Determine the [X, Y] coordinate at the center of the cell enclosing the given text.  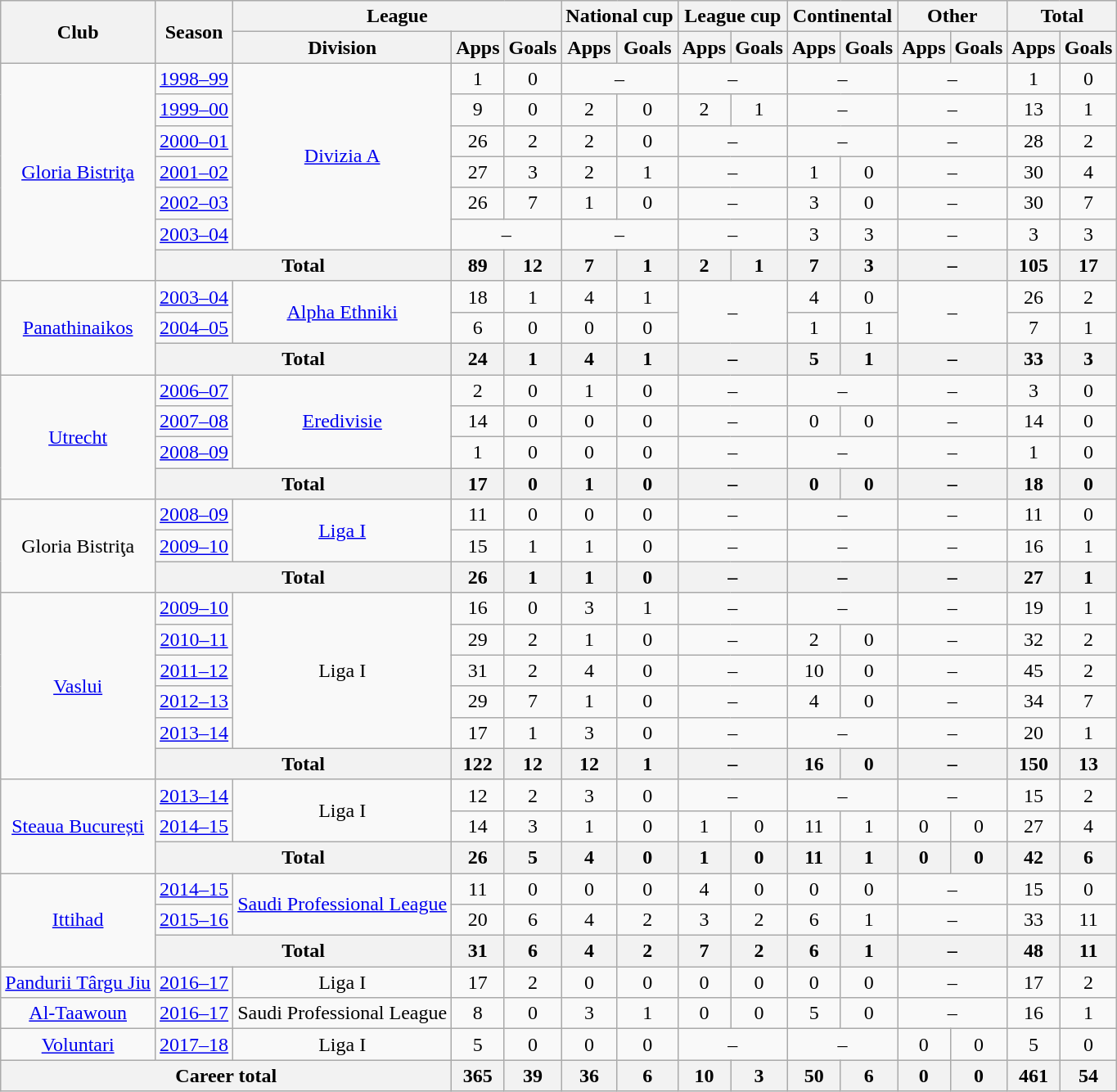
8 [478, 1013]
Alpha Ethniki [342, 312]
45 [1034, 670]
Panathinaikos [79, 327]
Al-Taawoun [79, 1013]
League cup [732, 16]
48 [1034, 951]
2017–18 [195, 1045]
2011–12 [195, 670]
1998–99 [195, 79]
1999–00 [195, 110]
50 [813, 1076]
19 [1034, 608]
9 [478, 110]
54 [1088, 1076]
24 [478, 359]
2007–08 [195, 422]
32 [1034, 639]
150 [1034, 764]
461 [1034, 1076]
122 [478, 764]
Utrecht [79, 437]
Ittihad [79, 919]
League [398, 16]
Voluntari [79, 1045]
National cup [619, 16]
28 [1034, 141]
Career total [226, 1076]
Eredivisie [342, 422]
Continental [842, 16]
Vaslui [79, 686]
2015–16 [195, 920]
Pandurii Târgu Jiu [79, 982]
2001–02 [195, 172]
365 [478, 1076]
2004–05 [195, 327]
Other [953, 16]
36 [589, 1076]
2006–07 [195, 390]
Club [79, 32]
Season [195, 32]
Divizia A [342, 156]
42 [1034, 857]
34 [1034, 702]
39 [533, 1076]
89 [478, 265]
Division [342, 47]
2002–03 [195, 203]
Steaua București [79, 826]
2000–01 [195, 141]
2010–11 [195, 639]
2012–13 [195, 702]
105 [1034, 265]
